Pinpoint the cell where the given text exists, returning its (x, y) midpoint coordinate. 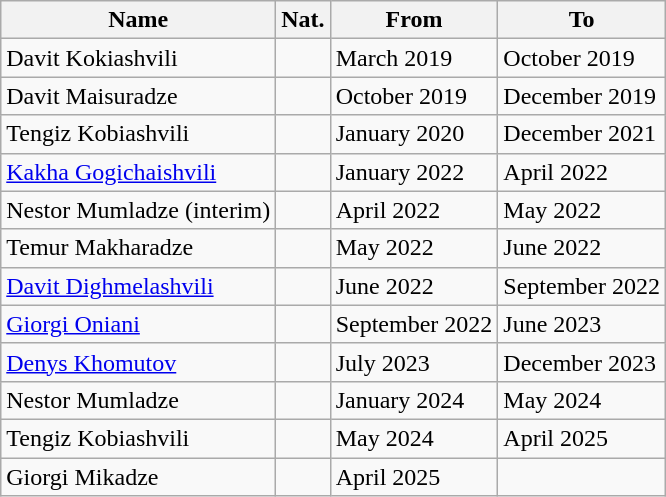
Kakha Gogichaishvili (138, 172)
June 2023 (582, 324)
Nestor Mumladze (interim) (138, 210)
Giorgi Oniani (138, 324)
December 2023 (582, 362)
Nestor Mumladze (138, 400)
From (414, 20)
Name (138, 20)
July 2023 (414, 362)
January 2024 (414, 400)
Denys Khomutov (138, 362)
March 2019 (414, 58)
Davit Kokiashvili (138, 58)
December 2021 (582, 134)
Temur Makharadze (138, 248)
To (582, 20)
December 2019 (582, 96)
Giorgi Mikadze (138, 477)
Davit Dighmelashvili (138, 286)
Davit Maisuradze (138, 96)
Nat. (303, 20)
January 2020 (414, 134)
January 2022 (414, 172)
